From the cell containing the given text, extract its center point as [X, Y] coordinate. 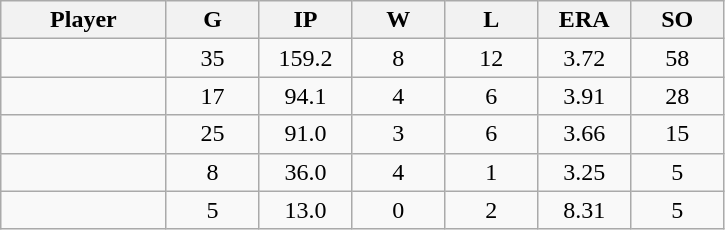
13.0 [306, 210]
L [492, 20]
3 [398, 134]
G [212, 20]
15 [678, 134]
W [398, 20]
28 [678, 96]
IP [306, 20]
1 [492, 172]
3.25 [584, 172]
58 [678, 58]
Player [84, 20]
17 [212, 96]
159.2 [306, 58]
3.66 [584, 134]
0 [398, 210]
ERA [584, 20]
91.0 [306, 134]
36.0 [306, 172]
25 [212, 134]
3.91 [584, 96]
35 [212, 58]
3.72 [584, 58]
94.1 [306, 96]
2 [492, 210]
8.31 [584, 210]
12 [492, 58]
SO [678, 20]
